Locate the cell with the specified text and output its (x, y) center coordinate. 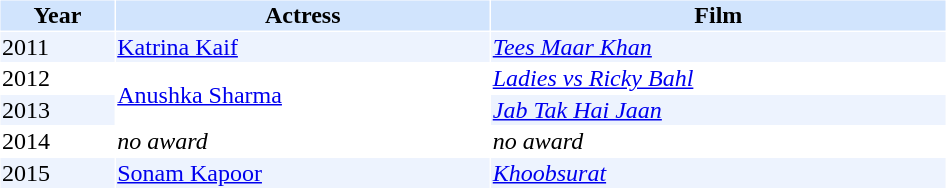
Ladies vs Ricky Bahl (718, 79)
Film (718, 15)
2014 (57, 141)
2012 (57, 79)
Actress (303, 15)
Tees Maar Khan (718, 47)
Anushka Sharma (303, 95)
Jab Tak Hai Jaan (718, 110)
Sonam Kapoor (303, 173)
2015 (57, 173)
Khoobsurat (718, 173)
Year (57, 15)
2013 (57, 110)
2011 (57, 47)
Katrina Kaif (303, 47)
